Detect which cell encompasses the target text, then output its (x, y) center coordinate. 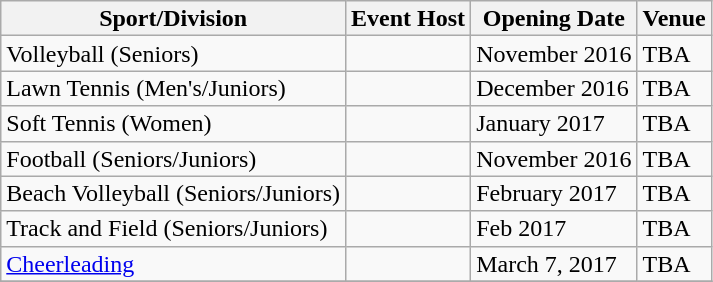
Beach Volleyball (Seniors/Juniors) (174, 194)
Sport/Division (174, 18)
Volleyball (Seniors) (174, 54)
Opening Date (554, 18)
Cheerleading (174, 264)
February 2017 (554, 194)
December 2016 (554, 88)
Event Host (408, 18)
Football (Seniors/Juniors) (174, 158)
Feb 2017 (554, 228)
March 7, 2017 (554, 264)
Soft Tennis (Women) (174, 124)
Lawn Tennis (Men's/Juniors) (174, 88)
Venue (674, 18)
January 2017 (554, 124)
Track and Field (Seniors/Juniors) (174, 228)
